Return (X, Y) of the center of cell containing provided text 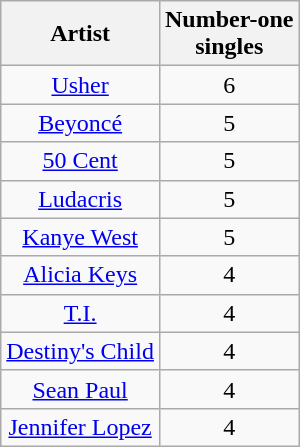
Alicia Keys (80, 275)
Ludacris (80, 199)
Beyoncé (80, 123)
Number-onesingles (229, 34)
Artist (80, 34)
50 Cent (80, 161)
6 (229, 85)
T.I. (80, 313)
Destiny's Child (80, 351)
Jennifer Lopez (80, 427)
Usher (80, 85)
Kanye West (80, 237)
Sean Paul (80, 389)
